Locate the cell with the specified text and output its (x, y) center coordinate. 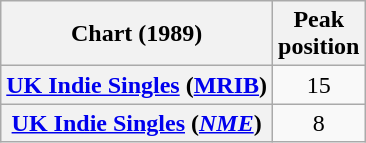
15 (319, 85)
UK Indie Singles (NME) (137, 123)
UK Indie Singles (MRIB) (137, 85)
Chart (1989) (137, 34)
8 (319, 123)
Peakposition (319, 34)
